From the cell containing the given text, extract its center point as (X, Y) coordinate. 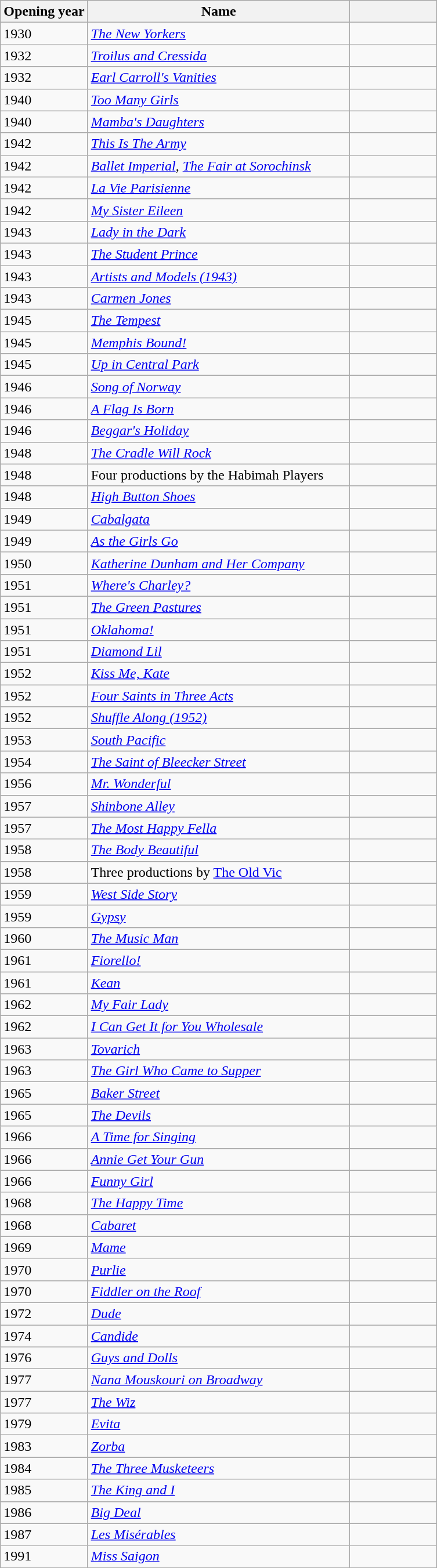
Carmen Jones (218, 299)
1930 (44, 34)
The Cradle Will Rock (218, 453)
1972 (44, 1313)
Shinbone Alley (218, 806)
Annie Get Your Gun (218, 1159)
Mr. Wonderful (218, 784)
Four productions by the Habimah Players (218, 475)
My Sister Eileen (218, 210)
1950 (44, 563)
Mamba's Daughters (218, 122)
Up in Central Park (218, 365)
Kiss Me, Kate (218, 674)
Fiorello! (218, 960)
1983 (44, 1446)
The Green Pastures (218, 607)
The Student Prince (218, 254)
1954 (44, 762)
1960 (44, 938)
A Flag Is Born (218, 409)
My Fair Lady (218, 1005)
South Pacific (218, 740)
1984 (44, 1468)
Gypsy (218, 916)
1974 (44, 1335)
High Button Shoes (218, 497)
Fiddler on the Roof (218, 1291)
Lady in the Dark (218, 232)
Four Saints in Three Acts (218, 696)
Guys and Dolls (218, 1358)
Dude (218, 1313)
Where's Charley? (218, 585)
The King and I (218, 1490)
1956 (44, 784)
1979 (44, 1424)
Cabalgata (218, 519)
Les Misérables (218, 1534)
Three productions by The Old Vic (218, 872)
Beggar's Holiday (218, 431)
1985 (44, 1490)
Name (218, 12)
Nana Mouskouri on Broadway (218, 1380)
Earl Carroll's Vanities (218, 78)
The New Yorkers (218, 34)
Oklahoma! (218, 629)
Cabaret (218, 1225)
Tovarich (218, 1049)
Miss Saigon (218, 1556)
Funny Girl (218, 1181)
1969 (44, 1247)
The Wiz (218, 1402)
La Vie Parisienne (218, 188)
Troilus and Cressida (218, 56)
I Can Get It for You Wholesale (218, 1027)
The Girl Who Came to Supper (218, 1071)
Candide (218, 1335)
Mame (218, 1247)
West Side Story (218, 894)
1987 (44, 1534)
Evita (218, 1424)
Ballet Imperial, The Fair at Sorochinsk (218, 166)
Katherine Dunham and Her Company (218, 563)
Diamond Lil (218, 652)
Kean (218, 983)
Too Many Girls (218, 100)
Big Deal (218, 1512)
The Three Musketeers (218, 1468)
Song of Norway (218, 387)
As the Girls Go (218, 541)
Opening year (44, 12)
A Time for Singing (218, 1137)
1991 (44, 1556)
Purlie (218, 1269)
Memphis Bound! (218, 343)
This Is The Army (218, 144)
Artists and Models (1943) (218, 277)
The Saint of Bleecker Street (218, 762)
Baker Street (218, 1093)
The Devils (218, 1115)
The Body Beautiful (218, 850)
Zorba (218, 1446)
1953 (44, 740)
The Most Happy Fella (218, 828)
The Music Man (218, 938)
The Happy Time (218, 1203)
1976 (44, 1358)
1986 (44, 1512)
The Tempest (218, 321)
Shuffle Along (1952) (218, 718)
